Detect which cell encompasses the target text, then output its [X, Y] center coordinate. 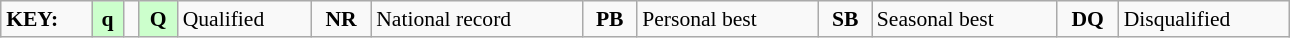
SB [846, 19]
Seasonal best [964, 19]
q [108, 19]
Disqualified [1204, 19]
Qualified [244, 19]
NR [341, 19]
Personal best [728, 19]
DQ [1088, 19]
KEY: [46, 19]
National record [476, 19]
PB [610, 19]
Q [158, 19]
